Identify which cell holds the provided text, then report its [X, Y] central coordinate. 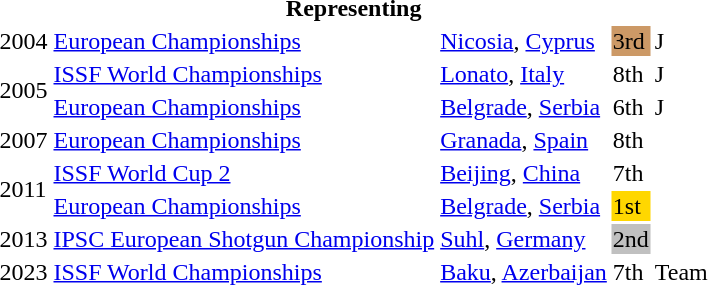
7th [630, 173]
6th [630, 107]
3rd [630, 41]
1st [630, 206]
Nicosia, Cyprus [524, 41]
ISSF World Cup 2 [244, 173]
Beijing, China [524, 173]
Lonato, Italy [524, 74]
2nd [630, 239]
ISSF World Championships [244, 74]
Suhl, Germany [524, 239]
Granada, Spain [524, 140]
IPSC European Shotgun Championship [244, 239]
